Output the [X, Y] coordinate of the center of the cell containing the given text.  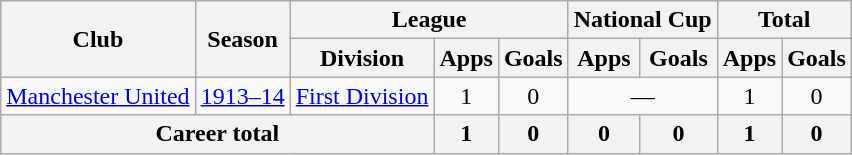
Career total [218, 134]
1913–14 [242, 96]
Total [784, 20]
First Division [362, 96]
— [642, 96]
National Cup [642, 20]
League [429, 20]
Club [98, 39]
Season [242, 39]
Division [362, 58]
Manchester United [98, 96]
